Provide the [X, Y] coordinate of the cell's center where the given text is located.  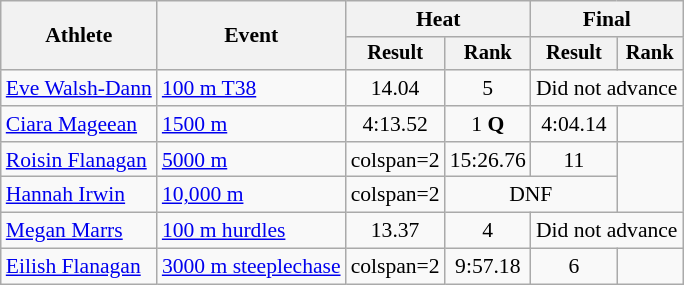
4:13.52 [396, 124]
15:26.76 [488, 160]
Final [607, 19]
4:04.14 [574, 124]
14.04 [396, 88]
Ciara Mageean [79, 124]
Athlete [79, 36]
3000 m steeplechase [252, 267]
9:57.18 [488, 267]
13.37 [396, 231]
10,000 m [252, 195]
100 m T38 [252, 88]
Eilish Flanagan [79, 267]
Megan Marrs [79, 231]
5000 m [252, 160]
11 [574, 160]
Event [252, 36]
1500 m [252, 124]
5 [488, 88]
Eve Walsh-Dann [79, 88]
Roisin Flanagan [79, 160]
100 m hurdles [252, 231]
1 Q [488, 124]
Heat [438, 19]
Hannah Irwin [79, 195]
6 [574, 267]
DNF [531, 195]
4 [488, 231]
